Output the (x, y) coordinate of the center of the cell containing the given text.  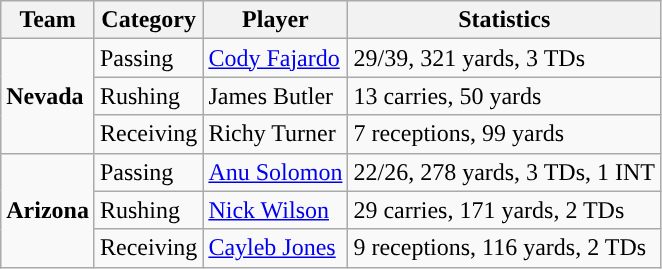
Cody Fajardo (276, 58)
Arizona (48, 210)
Category (148, 20)
Nevada (48, 96)
Statistics (504, 20)
13 carries, 50 yards (504, 96)
Team (48, 20)
29/39, 321 yards, 3 TDs (504, 58)
Player (276, 20)
29 carries, 171 yards, 2 TDs (504, 210)
9 receptions, 116 yards, 2 TDs (504, 248)
7 receptions, 99 yards (504, 134)
Anu Solomon (276, 172)
James Butler (276, 96)
Cayleb Jones (276, 248)
Nick Wilson (276, 210)
Richy Turner (276, 134)
22/26, 278 yards, 3 TDs, 1 INT (504, 172)
